Determine the [x, y] coordinate at the center of the cell enclosing the given text.  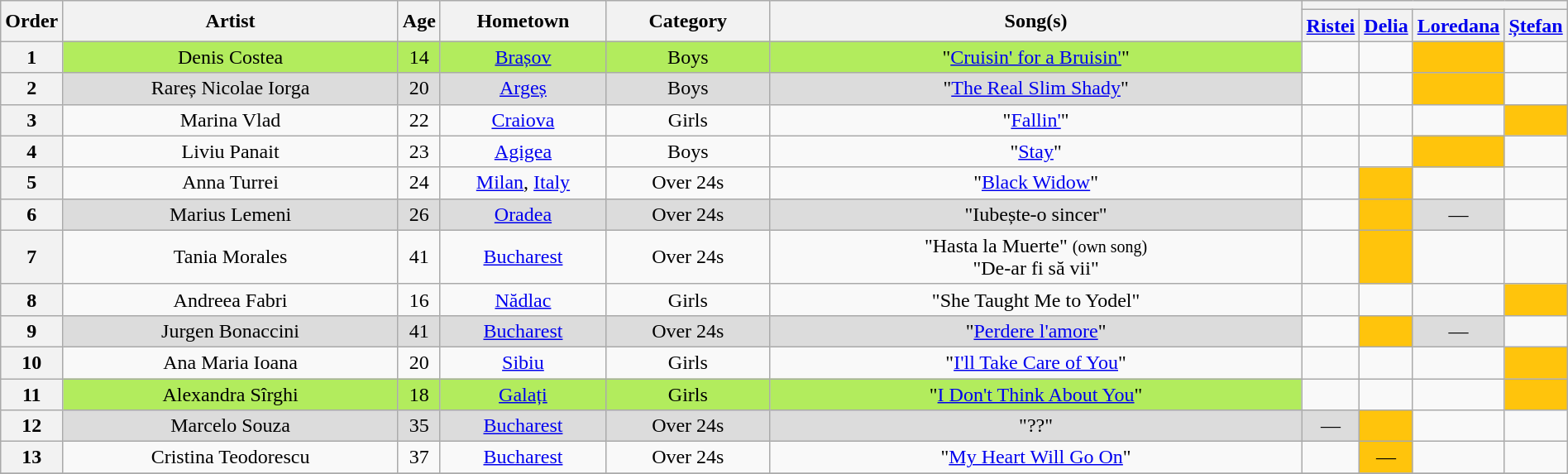
13 [31, 457]
24 [418, 183]
"She Taught Me to Yodel" [1035, 299]
"My Heart Will Go On" [1035, 457]
"I'll Take Care of You" [1035, 362]
Denis Costea [231, 57]
Craiova [523, 120]
Milan, Italy [523, 183]
Hometown [523, 22]
"Perdere l'amore" [1035, 331]
Ana Maria Ioana [231, 362]
Andreea Fabri [231, 299]
18 [418, 395]
Nădlac [523, 299]
"Iubește-o sincer" [1035, 214]
Ristei [1331, 26]
Artist [231, 22]
7 [31, 256]
"Fallin'" [1035, 120]
"??" [1035, 426]
Sibiu [523, 362]
9 [31, 331]
"Stay" [1035, 151]
Oradea [523, 214]
23 [418, 151]
22 [418, 120]
Alexandra Sîrghi [231, 395]
10 [31, 362]
12 [31, 426]
5 [31, 183]
Agigea [523, 151]
"I Don't Think About You" [1035, 395]
37 [418, 457]
Rareș Nicolae Iorga [231, 89]
26 [418, 214]
35 [418, 426]
Tania Morales [231, 256]
"Cruisin' for a Bruisin'" [1035, 57]
Jurgen Bonaccini [231, 331]
Age [418, 22]
Argeș [523, 89]
14 [418, 57]
Liviu Panait [231, 151]
16 [418, 299]
Cristina Teodorescu [231, 457]
Marina Vlad [231, 120]
6 [31, 214]
"The Real Slim Shady" [1035, 89]
Song(s) [1035, 22]
Galați [523, 395]
4 [31, 151]
Brașov [523, 57]
Loredana [1459, 26]
Order [31, 22]
11 [31, 395]
"Black Widow" [1035, 183]
Ștefan [1536, 26]
Delia [1386, 26]
Marius Lemeni [231, 214]
8 [31, 299]
Marcelo Souza [231, 426]
Category [688, 22]
Anna Turrei [231, 183]
"Hasta la Muerte" (own song) "De-ar fi să vii" [1035, 256]
1 [31, 57]
3 [31, 120]
2 [31, 89]
